Return the [x, y] coordinate for the center point of the cell that contains the specified text.  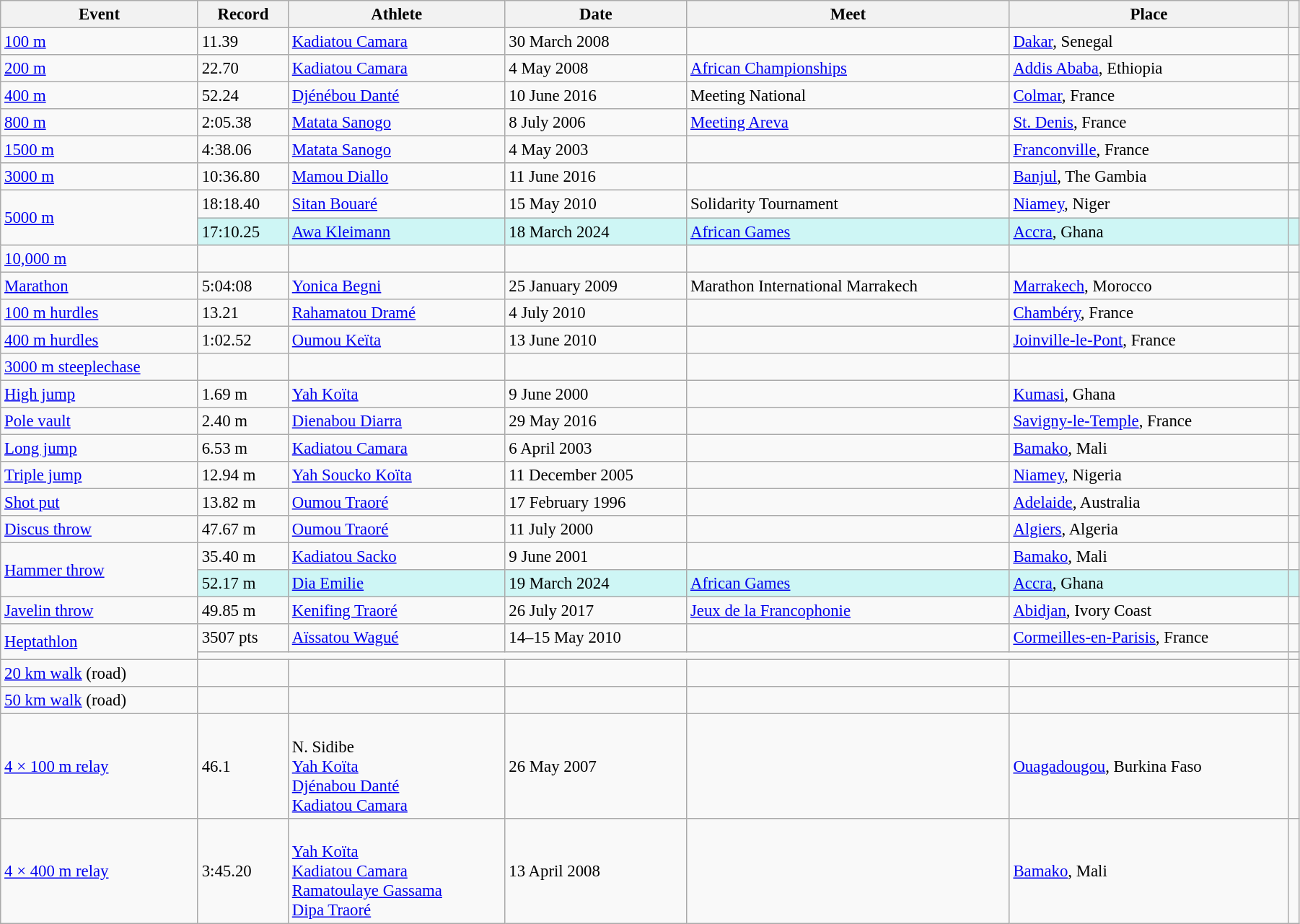
Meeting Areva [848, 123]
Kumasi, Ghana [1149, 394]
Yah Koïta [397, 394]
15 May 2010 [596, 204]
N. SidibeYah KoïtaDjénabou DantéKadiatou Camara [397, 766]
3507 pts [242, 638]
Discus throw [100, 529]
2:05.38 [242, 123]
2.40 m [242, 421]
Long jump [100, 448]
Colmar, France [1149, 96]
Kenifing Traoré [397, 611]
52.24 [242, 96]
Place [1149, 14]
Awa Kleimann [397, 232]
3000 m steeplechase [100, 367]
Ouagadougou, Burkina Faso [1149, 766]
Dia Emilie [397, 584]
17 February 1996 [596, 503]
Banjul, The Gambia [1149, 177]
4:38.06 [242, 150]
Franconville, France [1149, 150]
18 March 2024 [596, 232]
Javelin throw [100, 611]
10 June 2016 [596, 96]
Sitan Bouaré [397, 204]
49.85 m [242, 611]
12.94 m [242, 475]
Yonica Begni [397, 286]
Niamey, Niger [1149, 204]
25 January 2009 [596, 286]
11 July 2000 [596, 529]
Kadiatou Sacko [397, 557]
6 April 2003 [596, 448]
Meeting National [848, 96]
Yah KoïtaKadiatou CamaraRamatoulaye GassamaDipa Traoré [397, 871]
47.67 m [242, 529]
26 July 2017 [596, 611]
11 June 2016 [596, 177]
Savigny-le-Temple, France [1149, 421]
Pole vault [100, 421]
1.69 m [242, 394]
Djénébou Danté [397, 96]
Aïssatou Wagué [397, 638]
Algiers, Algeria [1149, 529]
Niamey, Nigeria [1149, 475]
4 May 2008 [596, 69]
9 June 2001 [596, 557]
Addis Ababa, Ethiopia [1149, 69]
St. Denis, France [1149, 123]
Rahamatou Dramé [397, 312]
Marathon International Marrakech [848, 286]
20 km walk (road) [100, 673]
Date [596, 14]
13 June 2010 [596, 340]
400 m [100, 96]
19 March 2024 [596, 584]
22.70 [242, 69]
Heptathlon [100, 642]
3000 m [100, 177]
Abidjan, Ivory Coast [1149, 611]
4 × 100 m relay [100, 766]
17:10.25 [242, 232]
Adelaide, Australia [1149, 503]
Meet [848, 14]
Dakar, Senegal [1149, 42]
11 December 2005 [596, 475]
13 April 2008 [596, 871]
13.82 m [242, 503]
400 m hurdles [100, 340]
4 × 400 m relay [100, 871]
14–15 May 2010 [596, 638]
Cormeilles-en-Parisis, France [1149, 638]
Event [100, 14]
Oumou Keïta [397, 340]
9 June 2000 [596, 394]
4 May 2003 [596, 150]
10,000 m [100, 258]
29 May 2016 [596, 421]
Dienabou Diarra [397, 421]
Triple jump [100, 475]
Athlete [397, 14]
Marrakech, Morocco [1149, 286]
50 km walk (road) [100, 700]
1:02.52 [242, 340]
100 m hurdles [100, 312]
10:36.80 [242, 177]
Solidarity Tournament [848, 204]
11.39 [242, 42]
6.53 m [242, 448]
Marathon [100, 286]
Chambéry, France [1149, 312]
100 m [100, 42]
35.40 m [242, 557]
52.17 m [242, 584]
3:45.20 [242, 871]
Hammer throw [100, 570]
5000 m [100, 218]
46.1 [242, 766]
13.21 [242, 312]
800 m [100, 123]
Jeux de la Francophonie [848, 611]
Yah Soucko Koïta [397, 475]
High jump [100, 394]
Shot put [100, 503]
26 May 2007 [596, 766]
5:04:08 [242, 286]
4 July 2010 [596, 312]
Joinville-le-Pont, France [1149, 340]
200 m [100, 69]
30 March 2008 [596, 42]
African Championships [848, 69]
18:18.40 [242, 204]
Mamou Diallo [397, 177]
1500 m [100, 150]
Record [242, 14]
8 July 2006 [596, 123]
